Find where the given text appears and provide that cell's center as [X, Y] coordinate. 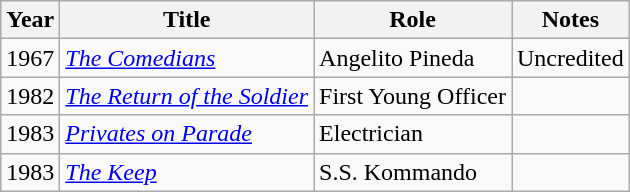
The Return of the Soldier [187, 96]
The Keep [187, 172]
Uncredited [571, 58]
Role [413, 20]
1967 [30, 58]
1982 [30, 96]
The Comedians [187, 58]
Title [187, 20]
First Young Officer [413, 96]
Privates on Parade [187, 134]
Year [30, 20]
Angelito Pineda [413, 58]
Notes [571, 20]
S.S. Kommando [413, 172]
Electrician [413, 134]
